Output the (x, y) coordinate of the center of the cell containing the given text.  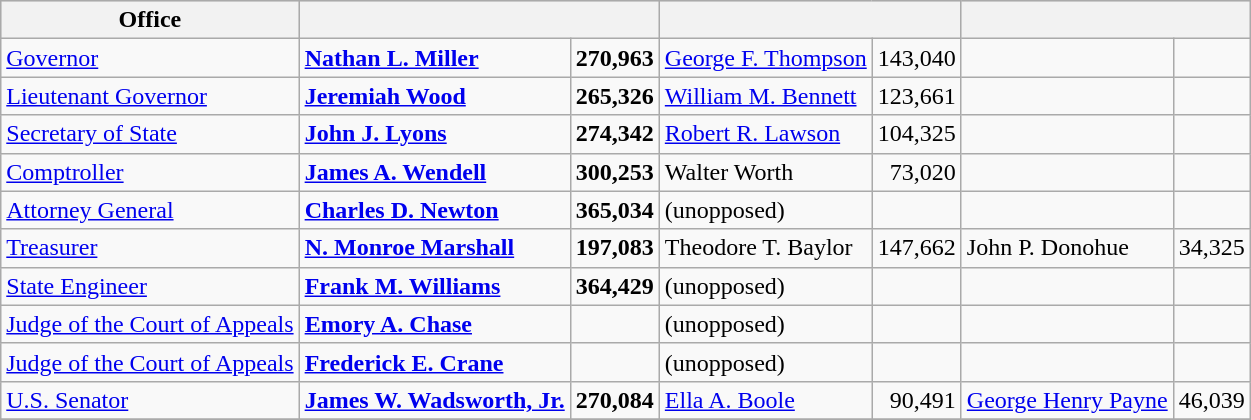
Comptroller (150, 172)
John P. Donohue (1067, 248)
300,253 (614, 172)
Nathan L. Miller (434, 58)
Frank M. Williams (434, 286)
Theodore T. Baylor (766, 248)
270,963 (614, 58)
Frederick E. Crane (434, 362)
123,661 (916, 96)
Charles D. Newton (434, 210)
N. Monroe Marshall (434, 248)
270,084 (614, 400)
John J. Lyons (434, 134)
Governor (150, 58)
Attorney General (150, 210)
Robert R. Lawson (766, 134)
73,020 (916, 172)
Lieutenant Governor (150, 96)
James A. Wendell (434, 172)
364,429 (614, 286)
90,491 (916, 400)
James W. Wadsworth, Jr. (434, 400)
U.S. Senator (150, 400)
George Henry Payne (1067, 400)
197,083 (614, 248)
Emory A. Chase (434, 324)
William M. Bennett (766, 96)
46,039 (1212, 400)
143,040 (916, 58)
Walter Worth (766, 172)
Jeremiah Wood (434, 96)
State Engineer (150, 286)
104,325 (916, 134)
274,342 (614, 134)
Secretary of State (150, 134)
34,325 (1212, 248)
365,034 (614, 210)
147,662 (916, 248)
Ella A. Boole (766, 400)
265,326 (614, 96)
George F. Thompson (766, 58)
Treasurer (150, 248)
Office (150, 20)
